Search for the cell housing the specified text and yield its (X, Y) center coordinate. 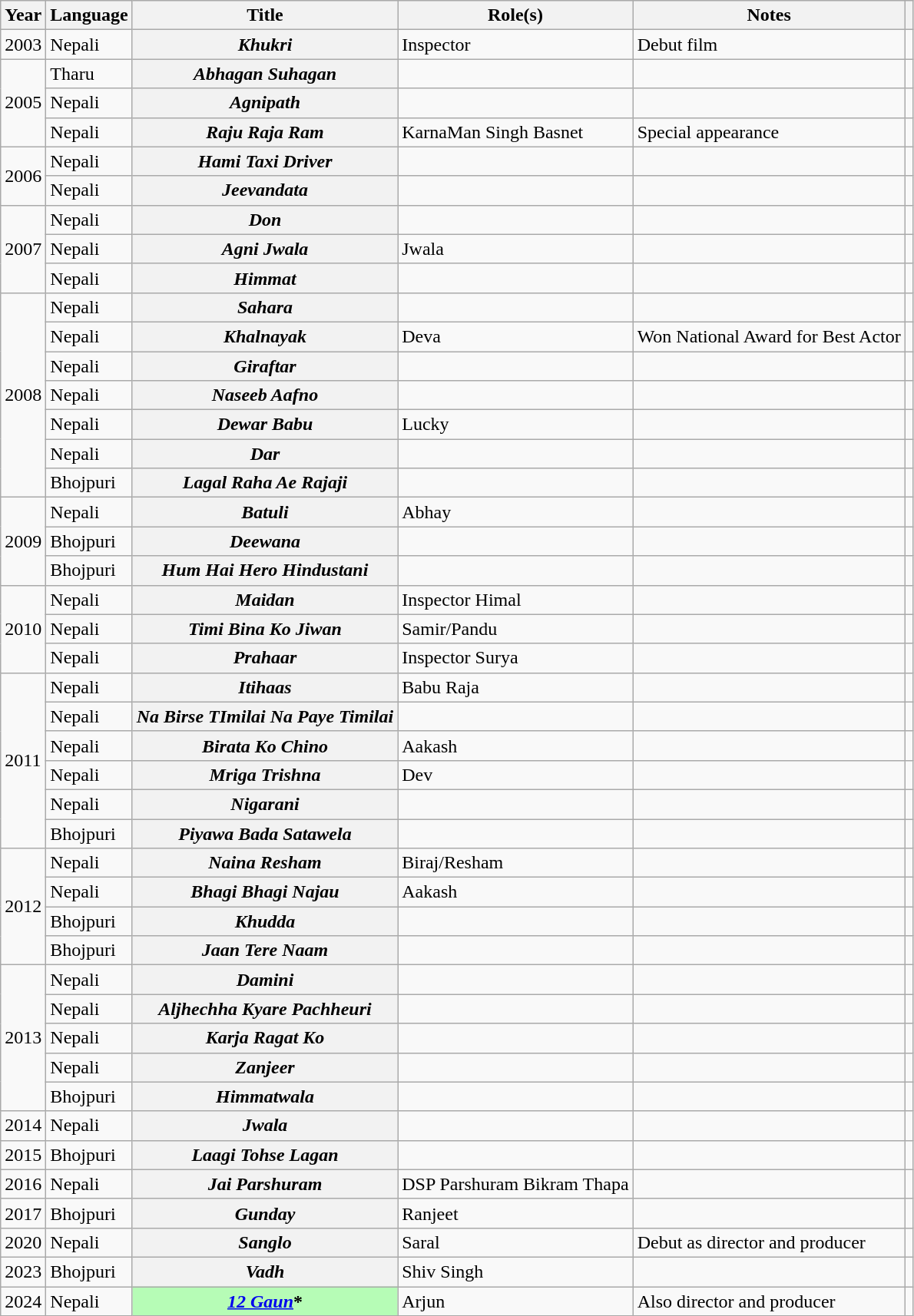
2011 (23, 760)
Also director and producer (769, 1301)
Biraj/Resham (515, 863)
Won National Award for Best Actor (769, 336)
Year (23, 15)
Notes (769, 15)
Language (89, 15)
2020 (23, 1242)
Inspector (515, 45)
Jeevandata (264, 190)
2010 (23, 629)
Tharu (89, 74)
Naseeb Aafno (264, 395)
Sahara (264, 307)
Khukri (264, 45)
2003 (23, 45)
2024 (23, 1301)
Maidan (264, 600)
Debut film (769, 45)
2007 (23, 249)
Khudda (264, 921)
Dev (515, 775)
Nigarani (264, 804)
Damini (264, 980)
Naina Resham (264, 863)
2005 (23, 103)
Dewar Babu (264, 425)
Aljhechha Kyare Pachheuri (264, 1009)
2012 (23, 907)
Jai Parshuram (264, 1184)
Zanjeer (264, 1067)
Abhay (515, 512)
DSP Parshuram Bikram Thapa (515, 1184)
2015 (23, 1155)
Gunday (264, 1213)
Ranjeet (515, 1213)
Role(s) (515, 15)
Saral (515, 1242)
Title (264, 15)
Dar (264, 454)
Batuli (264, 512)
Sanglo (264, 1242)
Mriga Trishna (264, 775)
2013 (23, 1038)
12 Gaun* (264, 1301)
Birata Ko Chino (264, 746)
Na Birse TImilai Na Paye Timilai (264, 716)
2006 (23, 176)
2023 (23, 1271)
Special appearance (769, 132)
Debut as director and producer (769, 1242)
Lagal Raha Ae Rajaji (264, 483)
KarnaMan Singh Basnet (515, 132)
Don (264, 220)
Prahaar (264, 658)
Giraftar (264, 366)
Itihaas (264, 687)
Hami Taxi Driver (264, 161)
Laagi Tohse Lagan (264, 1155)
Agnipath (264, 103)
Karja Ragat Ko (264, 1038)
Deva (515, 336)
Babu Raja (515, 687)
2014 (23, 1126)
Himmat (264, 278)
Khalnayak (264, 336)
Hum Hai Hero Hindustani (264, 570)
Lucky (515, 425)
Agni Jwala (264, 249)
2016 (23, 1184)
Arjun (515, 1301)
2017 (23, 1213)
Abhagan Suhagan (264, 74)
Shiv Singh (515, 1271)
Bhagi Bhagi Najau (264, 892)
Timi Bina Ko Jiwan (264, 629)
2008 (23, 395)
2009 (23, 541)
Raju Raja Ram (264, 132)
Samir/Pandu (515, 629)
Piyawa Bada Satawela (264, 833)
Inspector Surya (515, 658)
Deewana (264, 541)
Jaan Tere Naam (264, 951)
Inspector Himal (515, 600)
Vadh (264, 1271)
Himmatwala (264, 1096)
